Return (X, Y) of the center of cell containing provided text 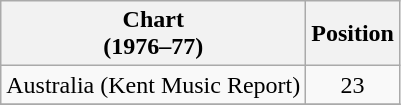
Australia (Kent Music Report) (154, 85)
23 (353, 85)
Chart(1976–77) (154, 34)
Position (353, 34)
